For the text-containing cell, return its midpoint in [x, y] coordinate format. 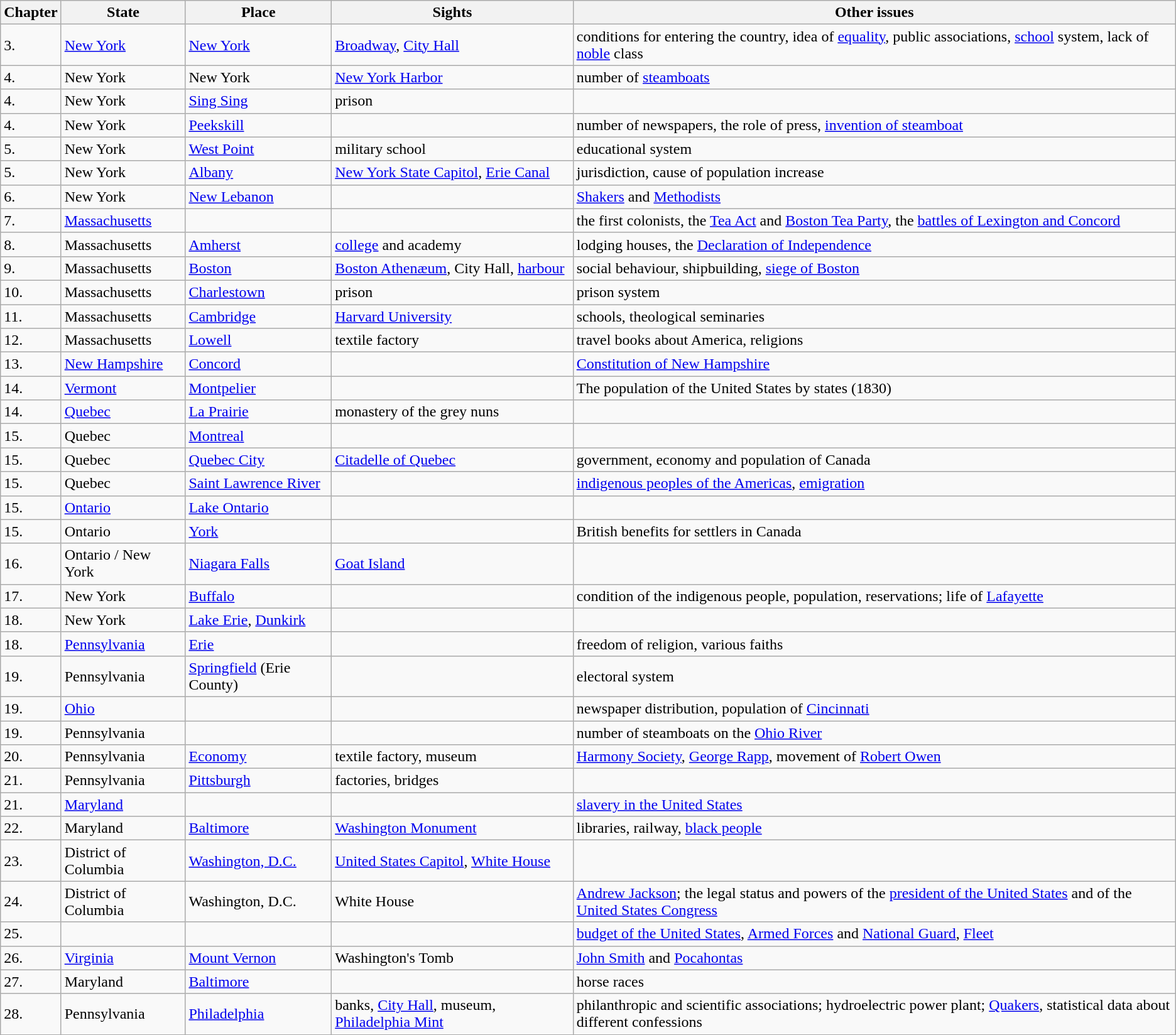
West Point [259, 149]
military school [452, 149]
philanthropic and scientific associations; hydroelectric power plant; Quakers, statistical data about different confessions [874, 1014]
United States Capitol, White House [452, 860]
the first colonists, the Tea Act and Boston Tea Party, the battles of Lexington and Concord [874, 220]
Washington Monument [452, 828]
British benefits for settlers in Canada [874, 531]
Buffalo [259, 596]
Goat Island [452, 564]
Citadelle of Quebec [452, 460]
New Lebanon [259, 197]
Sing Sing [259, 101]
Albany [259, 173]
10. [31, 292]
Virginia [123, 958]
Cambridge [259, 316]
New York Harbor [452, 77]
State [123, 13]
textile factory [452, 340]
Saint Lawrence River [259, 484]
28. [31, 1014]
college and academy [452, 244]
22. [31, 828]
Other issues [874, 13]
Economy [259, 757]
York [259, 531]
Philadelphia [259, 1014]
25. [31, 934]
Harmony Society, George Rapp, movement of Robert Owen [874, 757]
27. [31, 982]
20. [31, 757]
Constitution of New Hampshire [874, 364]
Concord [259, 364]
number of steamboats [874, 77]
Ohio [123, 708]
Boston Athenæum, City Hall, harbour [452, 268]
Montpelier [259, 388]
16. [31, 564]
The population of the United States by states (1830) [874, 388]
Pittsburgh [259, 781]
Quebec City [259, 460]
New York State Capitol, Erie Canal [452, 173]
Place [259, 13]
educational system [874, 149]
Boston [259, 268]
electoral system [874, 676]
Lowell [259, 340]
number of newspapers, the role of press, invention of steamboat [874, 125]
12. [31, 340]
budget of the United States, Armed Forces and National Guard, Fleet [874, 934]
La Prairie [259, 412]
lodging houses, the Declaration of Independence [874, 244]
indigenous peoples of the Americas, emigration [874, 484]
horse races [874, 982]
Harvard University [452, 316]
Vermont [123, 388]
9. [31, 268]
Amherst [259, 244]
Peekskill [259, 125]
Montreal [259, 436]
number of steamboats on the Ohio River [874, 733]
Springfield (Erie County) [259, 676]
17. [31, 596]
Broadway, City Hall [452, 45]
Lake Ontario [259, 507]
banks, City Hall, museum, Philadelphia Mint [452, 1014]
Ontario / New York [123, 564]
8. [31, 244]
textile factory, museum [452, 757]
John Smith and Pocahontas [874, 958]
13. [31, 364]
Lake Erie, Dunkirk [259, 620]
7. [31, 220]
11. [31, 316]
White House [452, 902]
Andrew Jackson; the legal status and powers of the president of the United States and of the United States Congress [874, 902]
23. [31, 860]
conditions for entering the country, idea of equality, public associations, school system, lack of noble class [874, 45]
New Hampshire [123, 364]
Washington's Tomb [452, 958]
jurisdiction, cause of population increase [874, 173]
Niagara Falls [259, 564]
schools, theological seminaries [874, 316]
prison system [874, 292]
Charlestown [259, 292]
factories, bridges [452, 781]
26. [31, 958]
travel books about America, religions [874, 340]
newspaper distribution, population of Cincinnati [874, 708]
government, economy and population of Canada [874, 460]
slavery in the United States [874, 805]
Mount Vernon [259, 958]
Chapter [31, 13]
Erie [259, 644]
libraries, railway, black people [874, 828]
condition of the indigenous people, population, reservations; life of Lafayette [874, 596]
3. [31, 45]
monastery of the grey nuns [452, 412]
Sights [452, 13]
6. [31, 197]
freedom of religion, various faiths [874, 644]
Shakers and Methodists [874, 197]
social behaviour, shipbuilding, siege of Boston [874, 268]
24. [31, 902]
